Determine the [x, y] coordinate at the center of the cell enclosing the given text.  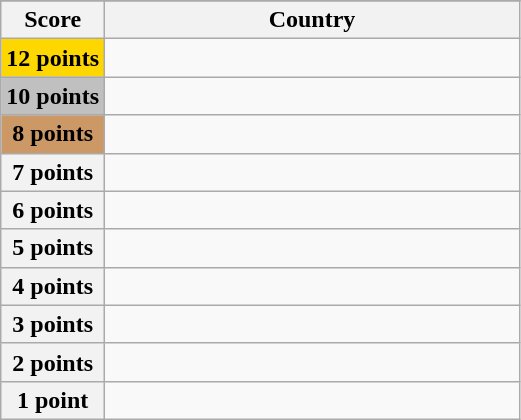
10 points [53, 96]
7 points [53, 172]
Country [312, 20]
Score [53, 20]
5 points [53, 248]
1 point [53, 400]
12 points [53, 58]
2 points [53, 362]
3 points [53, 324]
6 points [53, 210]
8 points [53, 134]
4 points [53, 286]
